Locate the cell with the specified text and output its [x, y] center coordinate. 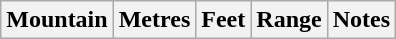
Mountain [57, 20]
Range [289, 20]
Notes [361, 20]
Feet [224, 20]
Metres [154, 20]
